Extract the (X, Y) coordinate from the center of the cell holding the provided text.  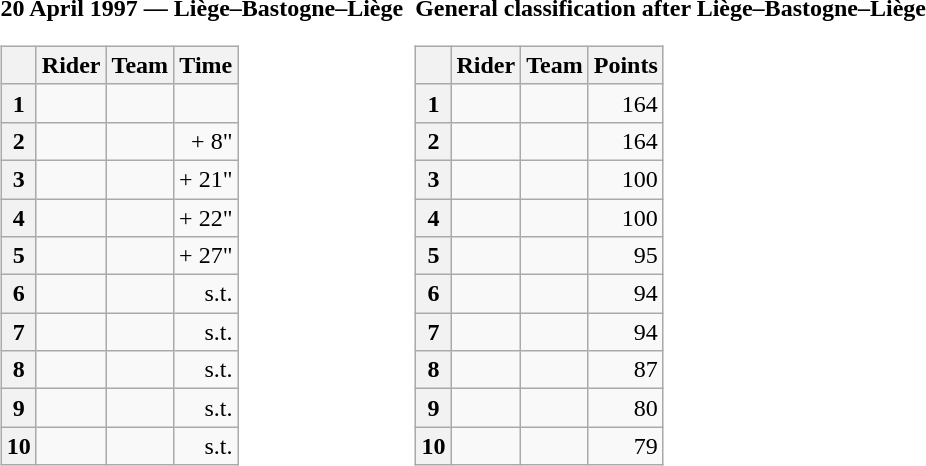
80 (626, 408)
Time (206, 65)
Points (626, 65)
87 (626, 370)
+ 8" (206, 141)
+ 22" (206, 217)
+ 27" (206, 256)
95 (626, 256)
+ 21" (206, 179)
79 (626, 446)
